Return (x, y) of the center of cell containing provided text 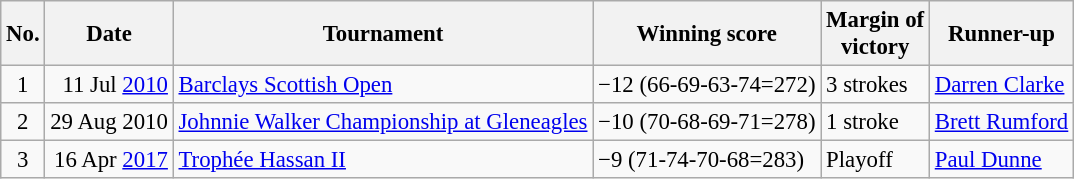
−10 (70-68-69-71=278) (707, 122)
Darren Clarke (1001, 85)
No. (23, 34)
Tournament (383, 34)
Johnnie Walker Championship at Gleneagles (383, 122)
Playoff (876, 160)
Brett Rumford (1001, 122)
Date (109, 34)
2 (23, 122)
Barclays Scottish Open (383, 85)
−9 (71-74-70-68=283) (707, 160)
Paul Dunne (1001, 160)
Runner-up (1001, 34)
Trophée Hassan II (383, 160)
11 Jul 2010 (109, 85)
16 Apr 2017 (109, 160)
3 strokes (876, 85)
3 (23, 160)
Margin ofvictory (876, 34)
−12 (66-69-63-74=272) (707, 85)
1 (23, 85)
Winning score (707, 34)
29 Aug 2010 (109, 122)
1 stroke (876, 122)
